Return (x, y) of the center of cell containing provided text 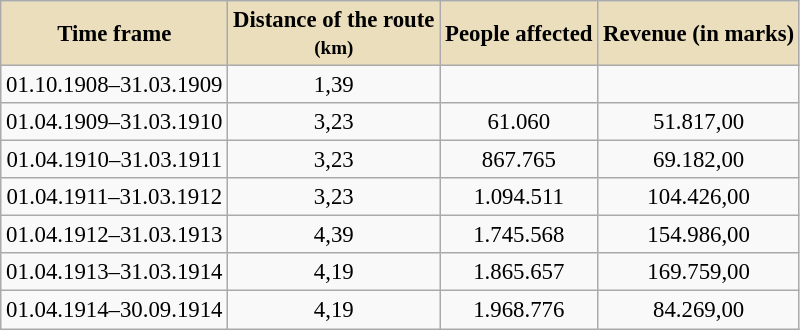
Distance of the route(km) (334, 34)
51.817,00 (699, 122)
People affected (519, 34)
867.765 (519, 160)
4,39 (334, 235)
01.04.1909–31.03.1910 (114, 122)
01.10.1908–31.03.1909 (114, 85)
1,39 (334, 85)
1.968.776 (519, 310)
169.759,00 (699, 273)
01.04.1914–30.09.1914 (114, 310)
01.04.1910–31.03.1911 (114, 160)
154.986,00 (699, 235)
69.182,00 (699, 160)
104.426,00 (699, 197)
01.04.1913–31.03.1914 (114, 273)
1.745.568 (519, 235)
01.04.1912–31.03.1913 (114, 235)
01.04.1911–31.03.1912 (114, 197)
Time frame (114, 34)
1.865.657 (519, 273)
Revenue (in marks) (699, 34)
84.269,00 (699, 310)
61.060 (519, 122)
1.094.511 (519, 197)
